For the text-containing cell, return its midpoint in (X, Y) coordinate format. 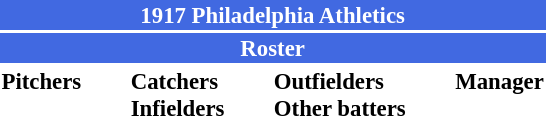
Roster (272, 48)
1917 Philadelphia Athletics (272, 15)
